Identify which cell holds the provided text, then report its [X, Y] central coordinate. 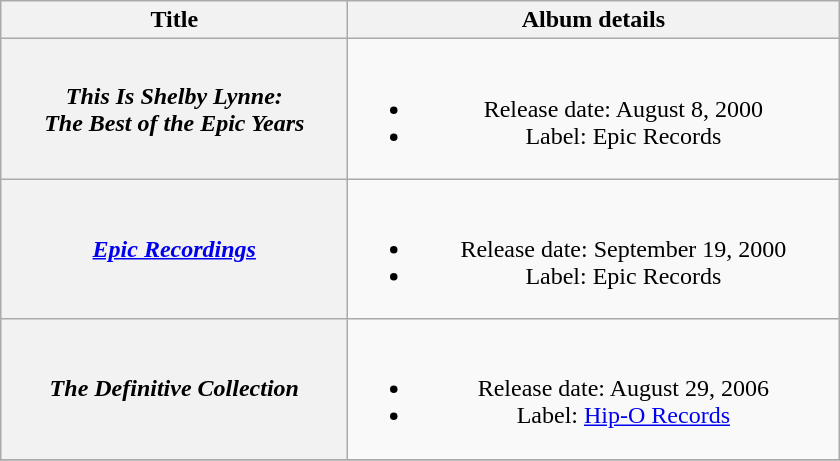
Album details [594, 20]
The Definitive Collection [174, 389]
This Is Shelby Lynne:The Best of the Epic Years [174, 109]
Release date: August 29, 2006Label: Hip-O Records [594, 389]
Title [174, 20]
Release date: September 19, 2000Label: Epic Records [594, 249]
Epic Recordings [174, 249]
Release date: August 8, 2000Label: Epic Records [594, 109]
